Identify which cell holds the provided text, then report its (x, y) central coordinate. 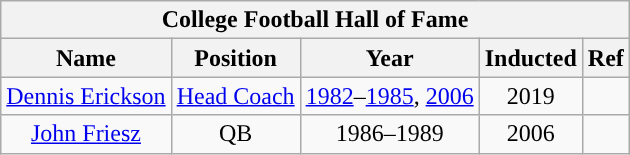
Inducted (530, 58)
Head Coach (236, 96)
Year (390, 58)
QB (236, 134)
Dennis Erickson (86, 96)
2019 (530, 96)
College Football Hall of Fame (316, 20)
Position (236, 58)
1982–1985, 2006 (390, 96)
2006 (530, 134)
1986–1989 (390, 134)
John Friesz (86, 134)
Ref (606, 58)
Name (86, 58)
